From the cell containing the given text, extract its center point as (x, y) coordinate. 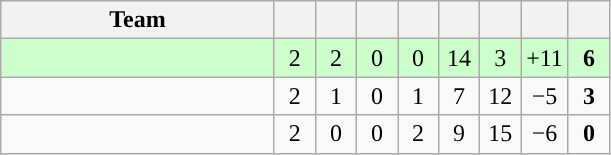
7 (460, 96)
12 (500, 96)
−6 (545, 134)
9 (460, 134)
6 (588, 58)
14 (460, 58)
Team (138, 20)
15 (500, 134)
−5 (545, 96)
+11 (545, 58)
